From the cell containing the given text, extract its center point as (X, Y) coordinate. 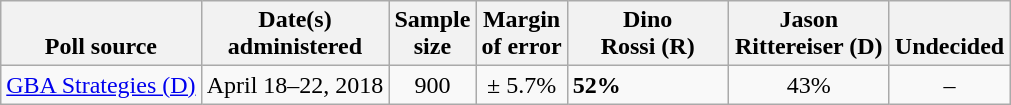
52% (648, 85)
Poll source (101, 34)
JasonRittereiser (D) (808, 34)
Samplesize (432, 34)
900 (432, 85)
43% (808, 85)
– (949, 85)
April 18–22, 2018 (295, 85)
GBA Strategies (D) (101, 85)
Date(s)administered (295, 34)
Marginof error (522, 34)
DinoRossi (R) (648, 34)
± 5.7% (522, 85)
Undecided (949, 34)
